Extract the (X, Y) coordinate from the center of the cell holding the provided text.  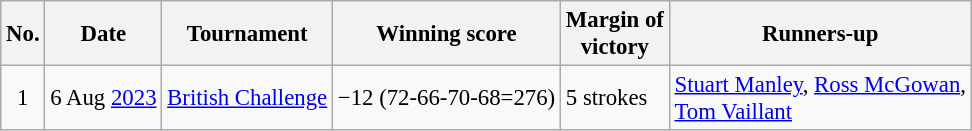
6 Aug 2023 (104, 98)
Date (104, 34)
Runners-up (820, 34)
British Challenge (248, 98)
1 (23, 98)
5 strokes (616, 98)
Margin ofvictory (616, 34)
Winning score (447, 34)
Stuart Manley, Ross McGowan, Tom Vaillant (820, 98)
Tournament (248, 34)
−12 (72-66-70-68=276) (447, 98)
No. (23, 34)
